Find where the given text appears and provide that cell's center as (x, y) coordinate. 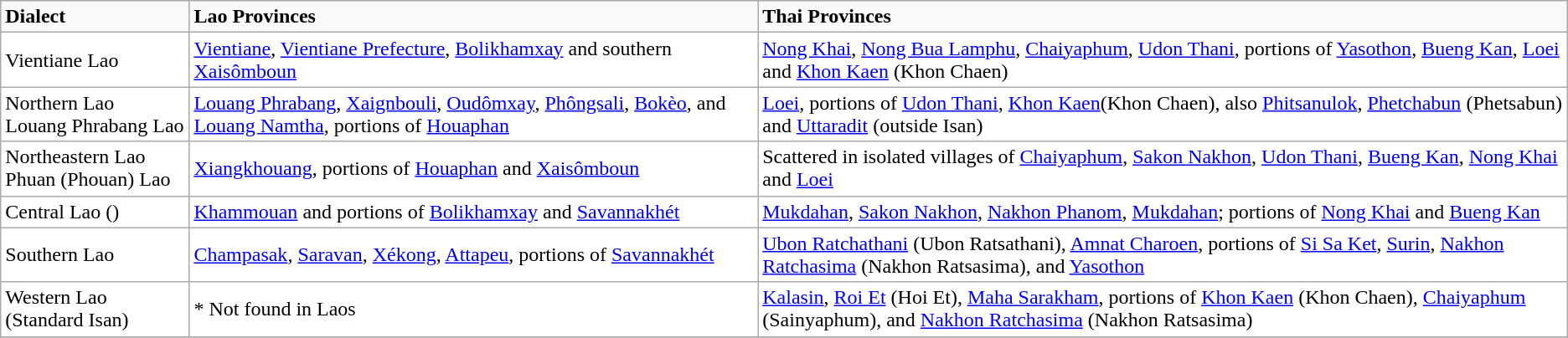
Dialect (95, 17)
Xiangkhouang, portions of Houaphan and Xaisômboun (474, 169)
Lao Provinces (474, 17)
Northern LaoLouang Phrabang Lao (95, 114)
Louang Phrabang, Xaignbouli, Oudômxay, Phôngsali, Bokèo, and Louang Namtha, portions of Houaphan (474, 114)
Thai Provinces (1163, 17)
Scattered in isolated villages of Chaiyaphum, Sakon Nakhon, Udon Thani, Bueng Kan, Nong Khai and Loei (1163, 169)
Loei, portions of Udon Thani, Khon Kaen(Khon Chaen), also Phitsanulok, Phetchabun (Phetsabun) and Uttaradit (outside Isan) (1163, 114)
Nong Khai, Nong Bua Lamphu, Chaiyaphum, Udon Thani, portions of Yasothon, Bueng Kan, Loei and Khon Kaen (Khon Chaen) (1163, 60)
Southern Lao (95, 254)
* Not found in Laos (474, 310)
Western Lao (Standard Isan) (95, 310)
Northeastern LaoPhuan (Phouan) Lao (95, 169)
Ubon Ratchathani (Ubon Ratsathani), Amnat Charoen, portions of Si Sa Ket, Surin, Nakhon Ratchasima (Nakhon Ratsasima), and Yasothon (1163, 254)
Khammouan and portions of Bolikhamxay and Savannakhét (474, 212)
Champasak, Saravan, Xékong, Attapeu, portions of Savannakhét (474, 254)
Vientiane Lao (95, 60)
Vientiane, Vientiane Prefecture, Bolikhamxay and southern Xaisômboun (474, 60)
Central Lao () (95, 212)
Kalasin, Roi Et (Hoi Et), Maha Sarakham, portions of Khon Kaen (Khon Chaen), Chaiyaphum (Sainyaphum), and Nakhon Ratchasima (Nakhon Ratsasima) (1163, 310)
Mukdahan, Sakon Nakhon, Nakhon Phanom, Mukdahan; portions of Nong Khai and Bueng Kan (1163, 212)
